Extract the (x, y) coordinate from the center of the cell holding the provided text.  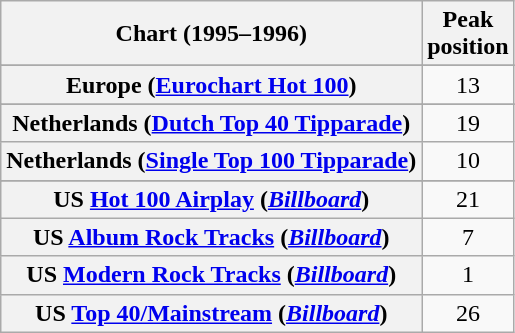
19 (468, 123)
Netherlands (Single Top 100 Tipparade) (212, 161)
10 (468, 161)
Chart (1995–1996) (212, 34)
26 (468, 313)
Netherlands (Dutch Top 40 Tipparade) (212, 123)
21 (468, 199)
US Album Rock Tracks (Billboard) (212, 237)
7 (468, 237)
1 (468, 275)
Peakposition (468, 34)
US Hot 100 Airplay (Billboard) (212, 199)
Europe (Eurochart Hot 100) (212, 85)
13 (468, 85)
US Top 40/Mainstream (Billboard) (212, 313)
US Modern Rock Tracks (Billboard) (212, 275)
